For the text-containing cell, return its midpoint in [x, y] coordinate format. 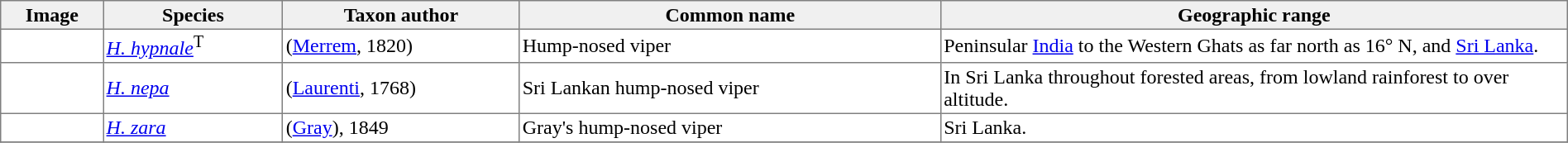
H. hypnaleT [194, 46]
H. zara [194, 128]
In Sri Lanka throughout forested areas, from lowland rainforest to over altitude. [1254, 88]
Geographic range [1254, 15]
Image [52, 15]
Taxon author [401, 15]
(Laurenti, 1768) [401, 88]
Sri Lankan hump-nosed viper [729, 88]
Sri Lanka. [1254, 128]
(Gray), 1849 [401, 128]
(Merrem, 1820) [401, 46]
Peninsular India to the Western Ghats as far north as 16° N, and Sri Lanka. [1254, 46]
Hump-nosed viper [729, 46]
Species [194, 15]
Gray's hump-nosed viper [729, 128]
Common name [729, 15]
H. nepa [194, 88]
